Locate the cell with the specified text and output its [X, Y] center coordinate. 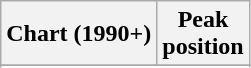
Peakposition [203, 34]
Chart (1990+) [79, 34]
